Scan for the cell matching the given text and deliver its (X, Y) coordinate at center. 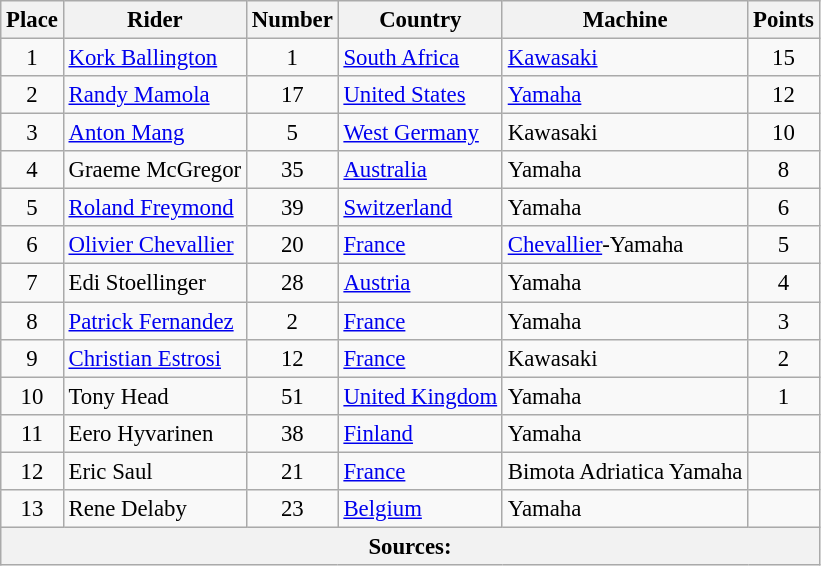
13 (32, 509)
Bimota Adriatica Yamaha (624, 471)
15 (784, 58)
Australia (420, 170)
Number (292, 20)
11 (32, 433)
Eero Hyvarinen (154, 433)
Graeme McGregor (154, 170)
23 (292, 509)
35 (292, 170)
Switzerland (420, 208)
Finland (420, 433)
Anton Mang (154, 133)
Christian Estrosi (154, 358)
West Germany (420, 133)
Roland Freymond (154, 208)
Belgium (420, 509)
United States (420, 95)
9 (32, 358)
Kork Ballington (154, 58)
51 (292, 396)
7 (32, 283)
Rider (154, 20)
21 (292, 471)
South Africa (420, 58)
Rene Delaby (154, 509)
Place (32, 20)
Points (784, 20)
Sources: (410, 546)
Chevallier-Yamaha (624, 245)
Olivier Chevallier (154, 245)
20 (292, 245)
Randy Mamola (154, 95)
Country (420, 20)
39 (292, 208)
Edi Stoellinger (154, 283)
Eric Saul (154, 471)
United Kingdom (420, 396)
Austria (420, 283)
17 (292, 95)
38 (292, 433)
Patrick Fernandez (154, 321)
Tony Head (154, 396)
28 (292, 283)
Machine (624, 20)
